Detect which cell encompasses the target text, then output its [X, Y] center coordinate. 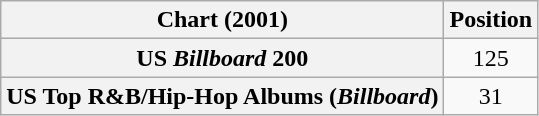
Chart (2001) [222, 20]
US Billboard 200 [222, 58]
125 [491, 58]
Position [491, 20]
31 [491, 96]
US Top R&B/Hip-Hop Albums (Billboard) [222, 96]
